Return (x, y) of the center of cell containing provided text 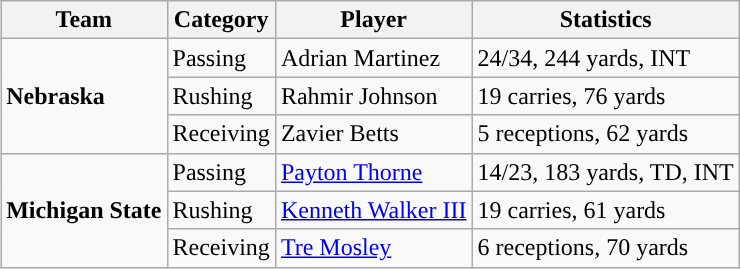
Adrian Martinez (374, 58)
5 receptions, 62 yards (606, 134)
6 receptions, 70 yards (606, 248)
24/34, 244 yards, INT (606, 58)
Nebraska (84, 96)
Michigan State (84, 210)
Kenneth Walker III (374, 210)
Statistics (606, 20)
Zavier Betts (374, 134)
Rahmir Johnson (374, 96)
Tre Mosley (374, 248)
14/23, 183 yards, TD, INT (606, 172)
Player (374, 20)
Payton Thorne (374, 172)
Category (221, 20)
19 carries, 76 yards (606, 96)
19 carries, 61 yards (606, 210)
Team (84, 20)
